Output the [X, Y] coordinate of the center of the cell containing the given text.  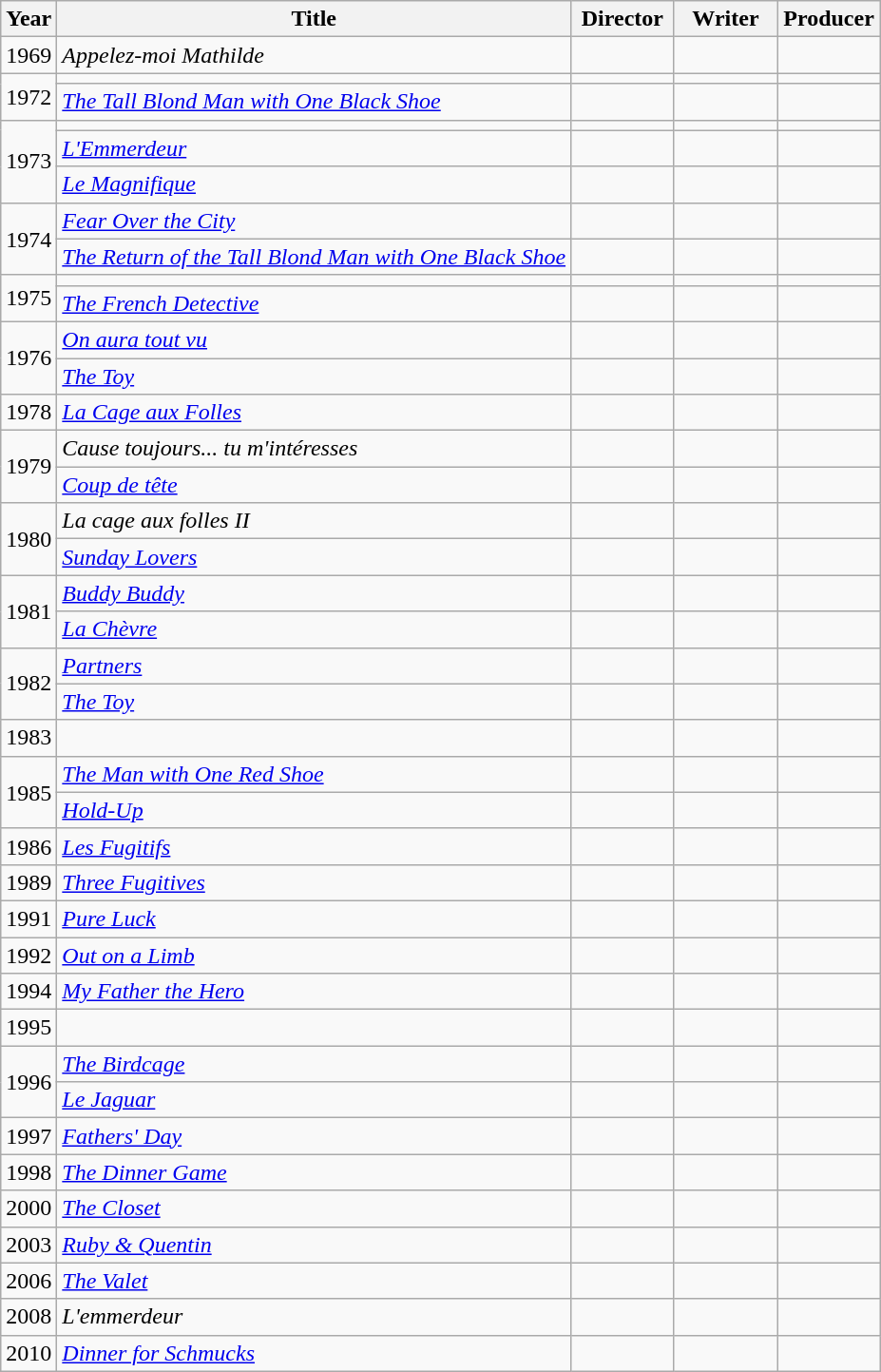
Director [623, 19]
Year [29, 19]
2000 [29, 1208]
L'emmerdeur [314, 1317]
Partners [314, 666]
2008 [29, 1317]
The Closet [314, 1208]
1998 [29, 1172]
1973 [29, 162]
Le Magnifique [314, 184]
La Cage aux Folles [314, 413]
Title [314, 19]
Pure Luck [314, 918]
Le Jaguar [314, 1100]
2003 [29, 1245]
1974 [29, 239]
1978 [29, 413]
Les Fugitifs [314, 846]
1991 [29, 918]
1975 [29, 299]
Dinner for Schmucks [314, 1353]
Hold-Up [314, 810]
Cause toujours... tu m'intéresses [314, 449]
My Father the Hero [314, 992]
1972 [29, 97]
Producer [829, 19]
1997 [29, 1136]
1979 [29, 467]
The Man with One Red Shoe [314, 774]
1986 [29, 846]
1985 [29, 792]
Fathers' Day [314, 1136]
1983 [29, 738]
Fear Over the City [314, 221]
1982 [29, 684]
Out on a Limb [314, 956]
1969 [29, 55]
1996 [29, 1082]
La Chèvre [314, 629]
1980 [29, 539]
L'Emmerdeur [314, 148]
2010 [29, 1353]
Buddy Buddy [314, 593]
Writer [726, 19]
Coup de tête [314, 485]
Three Fugitives [314, 882]
On aura tout vu [314, 339]
Sunday Lovers [314, 557]
2006 [29, 1281]
Ruby & Quentin [314, 1245]
1976 [29, 357]
The Tall Blond Man with One Black Shoe [314, 102]
1981 [29, 611]
La cage aux folles II [314, 521]
The French Detective [314, 303]
Appelez-moi Mathilde [314, 55]
1995 [29, 1028]
The Birdcage [314, 1064]
1994 [29, 992]
The Return of the Tall Blond Man with One Black Shoe [314, 257]
1989 [29, 882]
1992 [29, 956]
The Valet [314, 1281]
The Dinner Game [314, 1172]
